Search for the cell housing the specified text and yield its [X, Y] center coordinate. 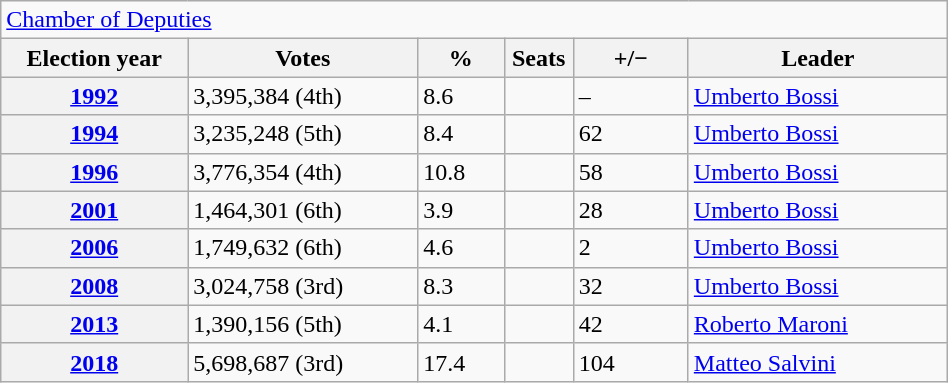
10.8 [461, 172]
4.6 [461, 248]
2008 [94, 286]
1,749,632 (6th) [303, 248]
1992 [94, 96]
5,698,687 (3rd) [303, 362]
Seats [538, 58]
Roberto Maroni [818, 324]
3,235,248 (5th) [303, 134]
1996 [94, 172]
62 [630, 134]
% [461, 58]
2006 [94, 248]
3.9 [461, 210]
2018 [94, 362]
17.4 [461, 362]
1,390,156 (5th) [303, 324]
28 [630, 210]
8.3 [461, 286]
3,024,758 (3rd) [303, 286]
Matteo Salvini [818, 362]
3,395,384 (4th) [303, 96]
32 [630, 286]
1,464,301 (6th) [303, 210]
2013 [94, 324]
1994 [94, 134]
+/− [630, 58]
2 [630, 248]
2001 [94, 210]
Votes [303, 58]
Chamber of Deputies [474, 20]
42 [630, 324]
58 [630, 172]
3,776,354 (4th) [303, 172]
Leader [818, 58]
104 [630, 362]
8.6 [461, 96]
– [630, 96]
4.1 [461, 324]
8.4 [461, 134]
Election year [94, 58]
